Pinpoint the cell where the given text exists, returning its (x, y) midpoint coordinate. 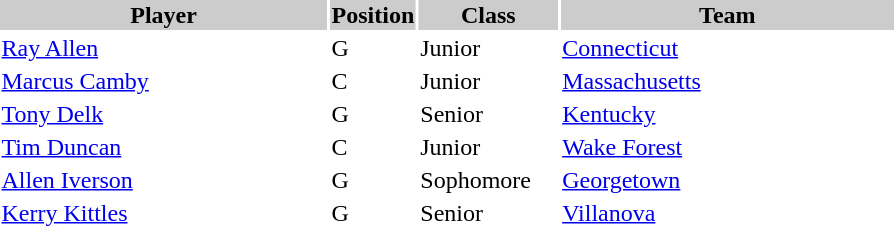
Allen Iverson (164, 180)
Tony Delk (164, 114)
Team (728, 15)
Senior (488, 114)
Sophomore (488, 180)
Wake Forest (728, 147)
Kentucky (728, 114)
Georgetown (728, 180)
Tim Duncan (164, 147)
Connecticut (728, 48)
Massachusetts (728, 81)
Marcus Camby (164, 81)
Class (488, 15)
Position (373, 15)
Player (164, 15)
Ray Allen (164, 48)
